From the cell containing the given text, extract its center point as (X, Y) coordinate. 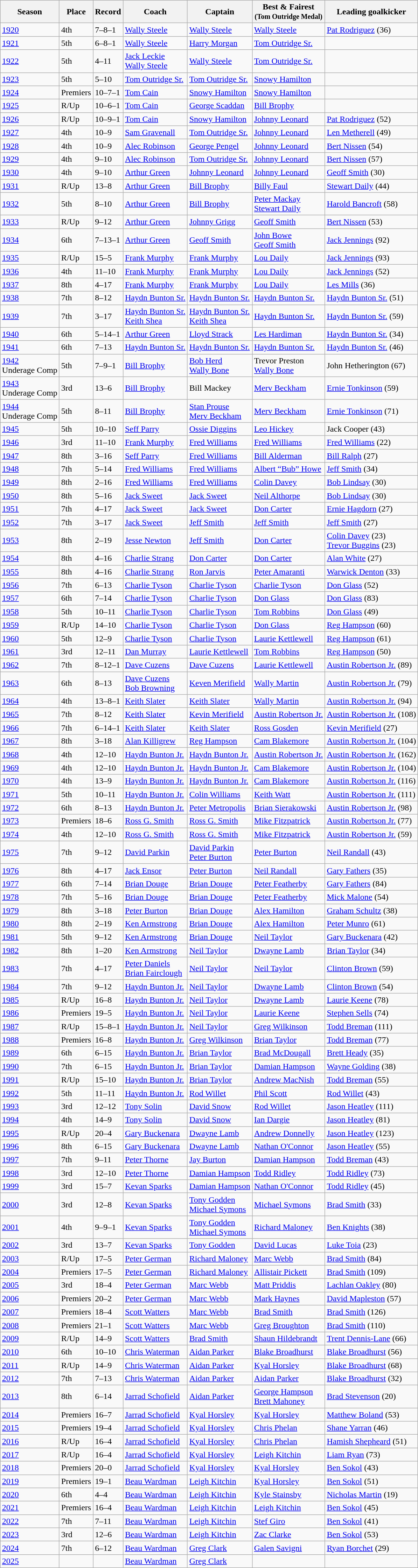
Bert Nissen (57) (371, 159)
6–12 (108, 1548)
Peter DanielsBrian Fairclough (155, 968)
1949 (29, 482)
4–4 (108, 1494)
1955 (29, 572)
12–11 (108, 651)
Austin Robertson Jr. (98) (371, 808)
Captain (220, 12)
Lachlan Oakley (80) (371, 1285)
Austin Robertson Jr. (77) (371, 821)
13–8–1 (108, 701)
1977 (29, 884)
Colin Williams (220, 794)
George Scaddan (220, 106)
12–12 (108, 1106)
Stewart Daily (44) (371, 186)
2018 (29, 1468)
Austin Robertson Jr. (89) (371, 665)
Shaun Hildebrandt (288, 1338)
12–6 (108, 1534)
Jack Jennings (52) (371, 271)
1994 (29, 1120)
1964 (29, 701)
Brad Smith (84) (371, 1259)
1965 (29, 715)
Ben Sokol (41) (371, 1521)
Ernie Tonkinson (59) (371, 388)
Matt Priddis (288, 1285)
1959 (29, 625)
Phil Scott (288, 1093)
7–11 (108, 1521)
2010 (29, 1352)
1983 (29, 968)
Lloyd Strack (220, 334)
Reg Hampson (60) (371, 625)
Billy Faul (288, 186)
Don Glass (49) (371, 612)
Peter Amaranti (288, 572)
Ben Sokol (51) (371, 1481)
Jason Heatley (123) (371, 1133)
Pat Rodriguez (36) (371, 30)
8–12–1 (108, 665)
Jack Cooper (43) (371, 429)
15–10 (108, 1080)
Austin Robertson Jr. (108) (371, 715)
13–7 (108, 1245)
Ernie Tonkinson (71) (371, 411)
2016 (29, 1441)
10–6–1 (108, 106)
1923 (29, 79)
1931 (29, 186)
Keith Watt (288, 794)
1962 (29, 665)
5–14 (108, 469)
Tony Godden (220, 1245)
20–0 (108, 1468)
Best & Fairest(Tom Outridge Medal) (288, 12)
2001 (29, 1227)
Nicholas Martin (19) (371, 1494)
Shane Yarran (46) (371, 1428)
1932 (29, 204)
Jack Jennings (92) (371, 240)
2023 (29, 1534)
Jack Ensor (155, 870)
Brad Smith (109) (371, 1272)
Neil Althorpe (288, 496)
Austin Robertson Jr. (111) (371, 794)
2017 (29, 1455)
1951 (29, 509)
Austin Robertson Jr. (162) (371, 754)
1978 (29, 897)
2013 (29, 1397)
Todd Breman (43) (371, 1160)
2002 (29, 1245)
Luke Toia (23) (371, 1245)
Peter Metropolis (220, 808)
Haydn Bunton Sr. (46) (371, 347)
Kevin Merifield (220, 715)
Bert Nissen (53) (371, 222)
4–11 (108, 61)
Blake Broadhurst (68) (371, 1365)
Harry Morgan (220, 43)
Les Hardiman (288, 334)
1950 (29, 496)
Len Metherell (49) (371, 132)
Trevor PrestonWally Bone (288, 365)
10–9–1 (108, 119)
2–16 (108, 482)
Gary Buckenara (42) (371, 937)
21–1 (108, 1325)
Dave CuzensBob Browning (155, 683)
5–10 (108, 79)
Ben Sokol (45) (371, 1508)
1929 (29, 159)
1933 (29, 222)
1968 (29, 754)
David Parkin (155, 852)
1989 (29, 1053)
1972 (29, 808)
Colin Davey (23)Trevor Buggins (23) (371, 541)
1948 (29, 469)
2019 (29, 1481)
1988 (29, 1040)
2008 (29, 1325)
1995 (29, 1133)
Bill Alderman (288, 455)
1–20 (108, 950)
Brad Smith (126) (371, 1312)
Austin Robertson Jr. (79) (371, 683)
1998 (29, 1173)
Mick Malone (54) (371, 897)
1996 (29, 1147)
1970 (29, 781)
Austin Robertson Jr. (94) (371, 701)
13–8 (108, 186)
Liam Ryan (73) (371, 1455)
Blake Broadhurst (288, 1352)
Mark Haynes (288, 1298)
10–7–1 (108, 92)
Greg Broughton (288, 1325)
Peter MackayStewart Daily (288, 204)
Todd Breman (111) (371, 1026)
20–2 (108, 1298)
Sam Gravenall (155, 132)
1956 (29, 585)
1924 (29, 92)
Trent Dennis-Lane (66) (371, 1338)
6–8–1 (108, 43)
1979 (29, 911)
1992 (29, 1093)
1971 (29, 794)
2009 (29, 1338)
Ian Dargie (288, 1120)
19–1 (108, 1481)
Ryan Borchet (29) (371, 1548)
6–13 (108, 585)
Brad Smith (33) (371, 1204)
2004 (29, 1272)
1920 (29, 30)
1976 (29, 870)
15–5 (108, 258)
Jeff Smith (34) (371, 469)
1999 (29, 1186)
Stan ProuseMerv Beckham (220, 411)
14–10 (108, 625)
1974 (29, 834)
Leo Hickey (288, 429)
Kyle Stainsby (288, 1494)
Season (29, 12)
1990 (29, 1066)
David ParkinPeter Burton (220, 852)
1944Underage Comp (29, 411)
1927 (29, 132)
2021 (29, 1508)
1925 (29, 106)
Jesse Newton (155, 541)
Todd Ridley (45) (371, 1186)
1947 (29, 455)
Johnny Grigg (220, 222)
Jeff Smith (27) (371, 522)
Kevin Merifield (27) (371, 728)
1952 (29, 522)
Laurie Keene (288, 1013)
1939 (29, 316)
7–9–1 (108, 365)
1922 (29, 61)
1963 (29, 683)
Brian Taylor (34) (371, 950)
1997 (29, 1160)
Keven Merifield (220, 683)
Harold Bancroft (58) (371, 204)
Galen Savigni (288, 1548)
2025 (29, 1561)
Fred Williams (22) (371, 442)
George HampsonBrett Mahoney (288, 1397)
1969 (29, 768)
Coach (155, 12)
Bill Mackey (220, 388)
Bill Ralph (27) (371, 455)
6–14 (108, 1397)
9–11 (108, 1160)
Brad Smith (110) (371, 1325)
Jay Burton (220, 1160)
2000 (29, 1204)
David Lucas (288, 1245)
19–4 (108, 1428)
1941 (29, 347)
2011 (29, 1365)
8–11 (108, 411)
1935 (29, 258)
Jack LeckieWally Steele (155, 61)
Matthew Boland (53) (371, 1415)
Reg Hampson (50) (371, 651)
1953 (29, 541)
Brian Sierakowski (288, 808)
1957 (29, 598)
19–5 (108, 1013)
1966 (29, 728)
Andrew MacNish (288, 1080)
Hamish Shepheard (51) (371, 1441)
1961 (29, 651)
1938 (29, 298)
1936 (29, 271)
George Pengel (220, 146)
15–8–1 (108, 1026)
Rod Willet (43) (371, 1093)
Alan White (27) (371, 558)
12–8 (108, 1204)
1987 (29, 1026)
Ossie Diggins (220, 429)
20–4 (108, 1133)
Albert “Bub” Howe (288, 469)
Pat Rodriguez (52) (371, 119)
1967 (29, 741)
Ernie Hagdorn (27) (371, 509)
Todd Ridley (288, 1173)
5–14–1 (108, 334)
Leading goalkicker (371, 12)
11–11 (108, 1093)
1981 (29, 937)
Stef Giro (288, 1521)
15–7 (108, 1186)
1928 (29, 146)
1975 (29, 852)
13–9 (108, 781)
Jack Jennings (93) (371, 258)
John Hetherington (67) (371, 365)
1986 (29, 1013)
Place (76, 12)
1942Underage Comp (29, 365)
1921 (29, 43)
2024 (29, 1548)
12–9 (108, 638)
Michael Symons (288, 1204)
1930 (29, 172)
Jason Heatley (55) (371, 1147)
Graham Schultz (38) (371, 911)
1991 (29, 1080)
Haydn Bunton Sr. (51) (371, 298)
1937 (29, 285)
Ben Sokol (43) (371, 1468)
Todd Breman (77) (371, 1040)
Bob HerdWally Bone (220, 365)
Laurie Keene (78) (371, 1000)
1940 (29, 334)
Gary Fathers (84) (371, 884)
8–10 (108, 204)
1973 (29, 821)
Peter Munro (61) (371, 924)
1934 (29, 240)
Blake Broadhurst (32) (371, 1379)
1980 (29, 924)
Neil Randall (43) (371, 852)
Wayne Golding (38) (371, 1066)
1960 (29, 638)
1993 (29, 1106)
1946 (29, 442)
1982 (29, 950)
1958 (29, 612)
6–14–1 (108, 728)
Stephen Sells (74) (371, 1013)
Todd Breman (55) (371, 1080)
Dan Murray (155, 651)
John BoweGeoff Smith (288, 240)
Gary Fathers (35) (371, 870)
Brett Heady (35) (371, 1053)
Les Mills (36) (371, 285)
Ben Knights (38) (371, 1227)
Reg Hampson (220, 741)
2006 (29, 1298)
Jason Heatley (81) (371, 1120)
18–6 (108, 821)
1943Underage Comp (29, 388)
Jason Heatley (111) (371, 1106)
Andrew Donnelly (288, 1133)
2007 (29, 1312)
7–8–1 (108, 30)
2003 (29, 1259)
David Mapleston (57) (371, 1298)
7–13–1 (108, 240)
Allistair Pickett (288, 1272)
1984 (29, 987)
Reg Hampson (61) (371, 638)
Haydn Bunton Sr. (59) (371, 316)
Record (108, 12)
Todd Ridley (73) (371, 1173)
Clinton Brown (59) (371, 968)
Haydn Bunton Sr. (34) (371, 334)
2020 (29, 1494)
2012 (29, 1379)
1945 (29, 429)
Neil Randall (288, 870)
Don Glass (83) (371, 598)
16–7 (108, 1415)
Colin Davey (288, 482)
Bert Nissen (54) (371, 146)
Warwick Denton (33) (371, 572)
13–6 (108, 388)
1954 (29, 558)
2014 (29, 1415)
Brad Stevenson (20) (371, 1397)
3–16 (108, 455)
Don Glass (52) (371, 585)
Zac Clarke (288, 1534)
Alan Killigrew (155, 741)
2015 (29, 1428)
Geoff Smith (30) (371, 172)
1985 (29, 1000)
Ben Sokol (53) (371, 1534)
Austin Robertson Jr. (116) (371, 781)
2005 (29, 1285)
Austin Robertson Jr. (59) (371, 834)
9–9–1 (108, 1227)
Ron Jarvis (220, 572)
Clinton Brown (54) (371, 987)
Brad McDougall (288, 1053)
1926 (29, 119)
Ross Gosden (288, 728)
Blake Broadhurst (56) (371, 1352)
2022 (29, 1521)
